Capture the cell that displays the provided text and extract its [X, Y] central coordinate. 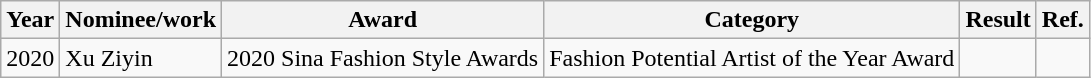
Award [383, 20]
Ref. [1062, 20]
Xu Ziyin [141, 58]
2020 Sina Fashion Style Awards [383, 58]
Fashion Potential Artist of the Year Award [752, 58]
Result [998, 20]
Year [30, 20]
2020 [30, 58]
Nominee/work [141, 20]
Category [752, 20]
